Detect which cell encompasses the target text, then output its (X, Y) center coordinate. 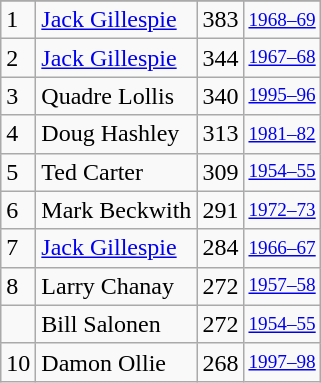
1957–58 (282, 286)
Ted Carter (116, 172)
Mark Beckwith (116, 210)
1972–73 (282, 210)
1967–68 (282, 58)
1995–96 (282, 96)
340 (220, 96)
Quadre Lollis (116, 96)
1968–69 (282, 20)
5 (18, 172)
4 (18, 134)
291 (220, 210)
268 (220, 362)
383 (220, 20)
1966–67 (282, 248)
Bill Salonen (116, 324)
313 (220, 134)
309 (220, 172)
1997–98 (282, 362)
2 (18, 58)
Doug Hashley (116, 134)
6 (18, 210)
1981–82 (282, 134)
7 (18, 248)
1 (18, 20)
Damon Ollie (116, 362)
3 (18, 96)
8 (18, 286)
10 (18, 362)
284 (220, 248)
Larry Chanay (116, 286)
344 (220, 58)
